Determine the [X, Y] coordinate at the center of the cell enclosing the given text.  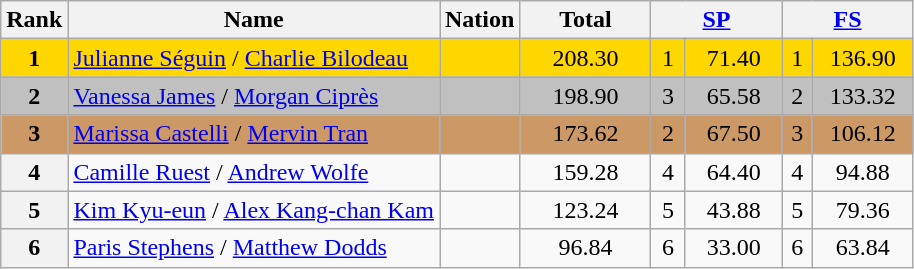
123.24 [586, 210]
94.88 [862, 172]
FS [848, 20]
Name [254, 20]
208.30 [586, 58]
Marissa Castelli / Mervin Tran [254, 134]
159.28 [586, 172]
Julianne Séguin / Charlie Bilodeau [254, 58]
106.12 [862, 134]
136.90 [862, 58]
Kim Kyu-eun / Alex Kang-chan Kam [254, 210]
43.88 [734, 210]
198.90 [586, 96]
64.40 [734, 172]
Paris Stephens / Matthew Dodds [254, 248]
67.50 [734, 134]
Rank [34, 20]
133.32 [862, 96]
Total [586, 20]
96.84 [586, 248]
Camille Ruest / Andrew Wolfe [254, 172]
79.36 [862, 210]
Vanessa James / Morgan Ciprès [254, 96]
63.84 [862, 248]
173.62 [586, 134]
SP [716, 20]
71.40 [734, 58]
Nation [480, 20]
65.58 [734, 96]
33.00 [734, 248]
